Provide the [X, Y] coordinate of the cell's center where the given text is located.  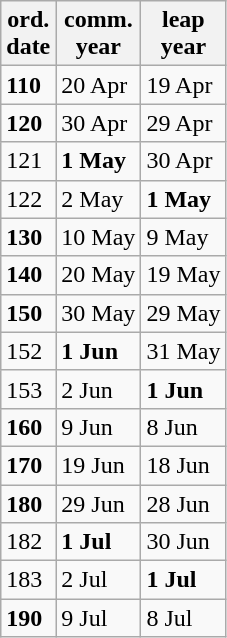
29 Apr [184, 123]
10 May [98, 237]
9 Jul [98, 618]
20 May [98, 275]
152 [28, 351]
9 May [184, 237]
19 Jun [98, 465]
160 [28, 427]
190 [28, 618]
122 [28, 199]
150 [28, 313]
ord. date [28, 34]
28 Jun [184, 503]
130 [28, 237]
30 Jun [184, 542]
8 Jun [184, 427]
30 May [98, 313]
153 [28, 389]
2 Jul [98, 580]
leap year [184, 34]
comm. year [98, 34]
182 [28, 542]
31 May [184, 351]
18 Jun [184, 465]
19 May [184, 275]
140 [28, 275]
2 May [98, 199]
20 Apr [98, 85]
170 [28, 465]
183 [28, 580]
180 [28, 503]
121 [28, 161]
2 Jun [98, 389]
9 Jun [98, 427]
29 May [184, 313]
29 Jun [98, 503]
110 [28, 85]
8 Jul [184, 618]
19 Apr [184, 85]
120 [28, 123]
